Locate the cell with the specified text and output its (x, y) center coordinate. 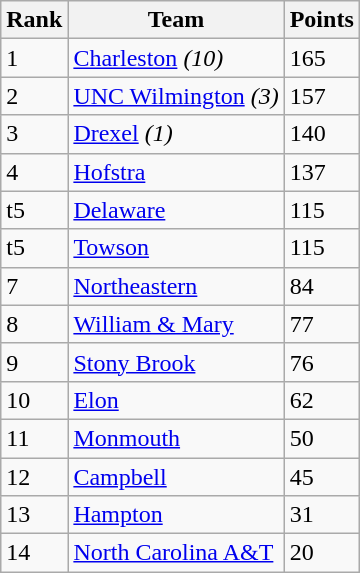
11 (34, 438)
Towson (176, 248)
North Carolina A&T (176, 553)
76 (322, 362)
UNC Wilmington (3) (176, 96)
Charleston (10) (176, 58)
50 (322, 438)
84 (322, 286)
4 (34, 172)
7 (34, 286)
Stony Brook (176, 362)
62 (322, 400)
Drexel (1) (176, 134)
9 (34, 362)
Hofstra (176, 172)
2 (34, 96)
77 (322, 324)
Northeastern (176, 286)
Elon (176, 400)
14 (34, 553)
10 (34, 400)
Rank (34, 20)
12 (34, 477)
31 (322, 515)
165 (322, 58)
13 (34, 515)
3 (34, 134)
1 (34, 58)
Points (322, 20)
Monmouth (176, 438)
20 (322, 553)
8 (34, 324)
140 (322, 134)
157 (322, 96)
Hampton (176, 515)
Campbell (176, 477)
45 (322, 477)
William & Mary (176, 324)
Delaware (176, 210)
Team (176, 20)
137 (322, 172)
